Search for the cell housing the specified text and yield its [x, y] center coordinate. 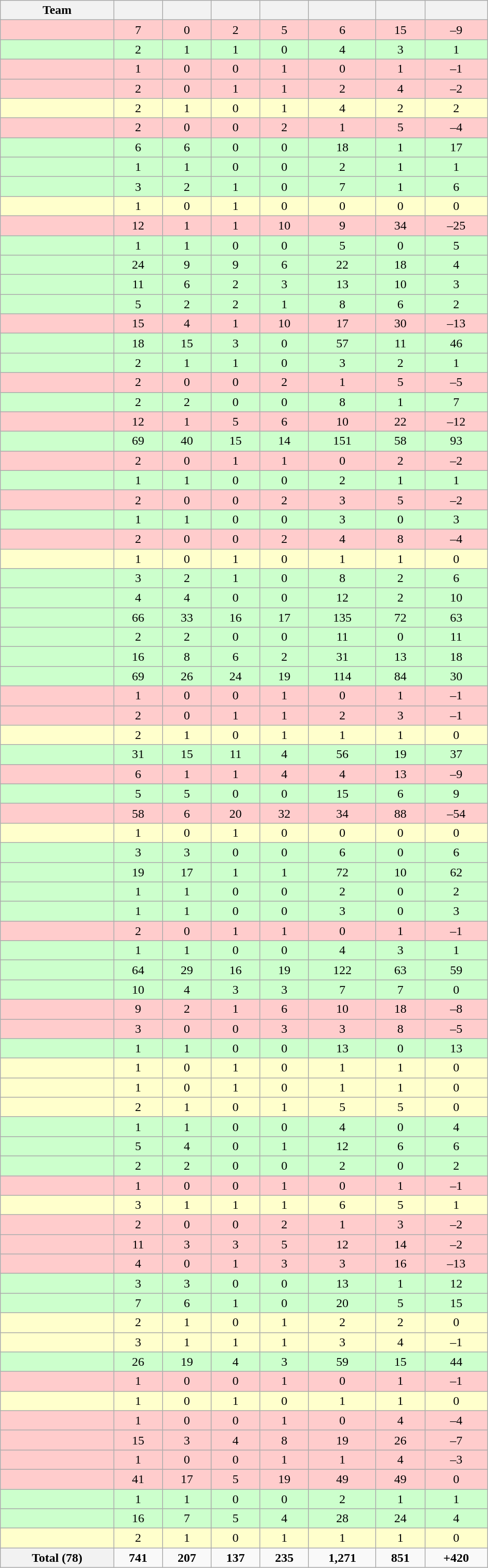
122 [343, 970]
–7 [456, 1440]
–8 [456, 1009]
37 [456, 754]
151 [343, 441]
88 [400, 813]
29 [187, 970]
44 [456, 1362]
Total (78) [57, 1558]
57 [343, 343]
64 [138, 970]
84 [400, 676]
851 [400, 1558]
–12 [456, 421]
66 [138, 618]
28 [343, 1519]
32 [284, 813]
741 [138, 1558]
–25 [456, 225]
+420 [456, 1558]
137 [236, 1558]
–3 [456, 1459]
–54 [456, 813]
93 [456, 441]
40 [187, 441]
Team [57, 10]
1,271 [343, 1558]
33 [187, 618]
114 [343, 676]
135 [343, 618]
41 [138, 1479]
235 [284, 1558]
56 [343, 754]
207 [187, 1558]
46 [456, 343]
62 [456, 872]
